Provide the (X, Y) coordinate of the cell's center where the given text is located.  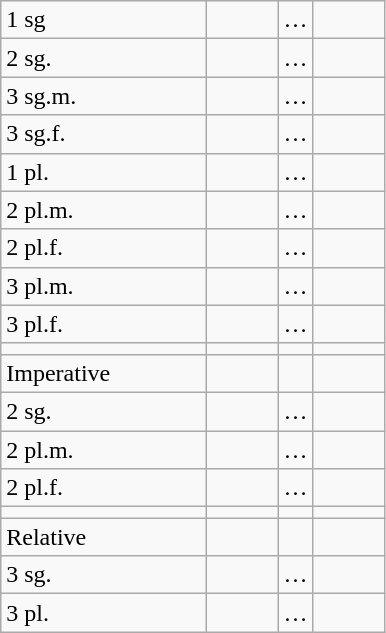
3 sg.m. (104, 96)
3 pl.f. (104, 324)
1 sg (104, 20)
3 sg.f. (104, 134)
1 pl. (104, 172)
3 pl. (104, 613)
Imperative (104, 373)
3 pl.m. (104, 286)
Relative (104, 537)
3 sg. (104, 575)
